Find where the given text appears and provide that cell's center as [x, y] coordinate. 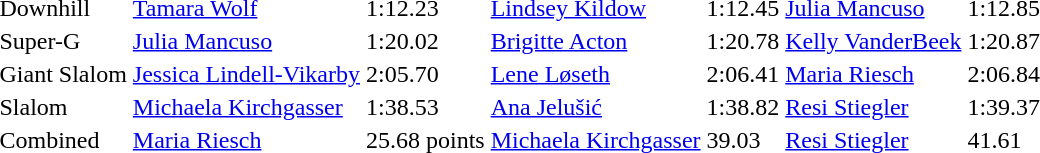
1:38.53 [425, 107]
2:06.41 [743, 74]
1:20.02 [425, 41]
Kelly VanderBeek [874, 41]
Brigitte Acton [596, 41]
Julia Mancuso [246, 41]
Maria Riesch [874, 74]
1:20.78 [743, 41]
1:38.82 [743, 107]
Michaela Kirchgasser [246, 107]
Jessica Lindell-Vikarby [246, 74]
2:05.70 [425, 74]
Ana Jelušić [596, 107]
Lene Løseth [596, 74]
Resi Stiegler [874, 107]
